Identify which cell holds the provided text, then report its [x, y] central coordinate. 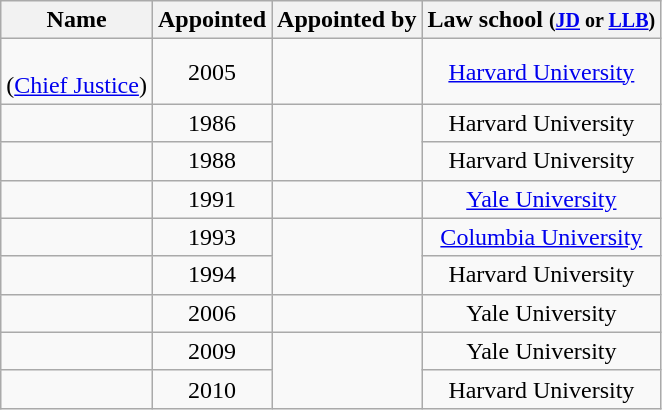
2009 [212, 351]
(Chief Justice) [77, 72]
Columbia University [542, 237]
1988 [212, 161]
1993 [212, 237]
Appointed by [347, 20]
2010 [212, 389]
1991 [212, 199]
2006 [212, 313]
2005 [212, 72]
1994 [212, 275]
Appointed [212, 20]
Law school (JD or LLB) [542, 20]
1986 [212, 123]
Name [77, 20]
